Extract the [x, y] coordinate from the center of the cell holding the provided text.  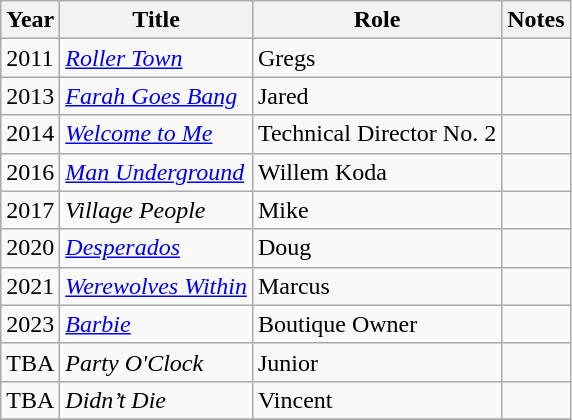
Werewolves Within [156, 286]
Barbie [156, 324]
Vincent [376, 400]
Desperados [156, 248]
Role [376, 20]
2020 [30, 248]
Welcome to Me [156, 134]
Party O'Clock [156, 362]
2016 [30, 172]
Title [156, 20]
Roller Town [156, 58]
2013 [30, 96]
Willem Koda [376, 172]
Gregs [376, 58]
2021 [30, 286]
Man Underground [156, 172]
Notes [536, 20]
Year [30, 20]
2011 [30, 58]
Junior [376, 362]
2014 [30, 134]
Mike [376, 210]
Jared [376, 96]
Farah Goes Bang [156, 96]
Doug [376, 248]
Didn’t Die [156, 400]
Boutique Owner [376, 324]
Marcus [376, 286]
Technical Director No. 2 [376, 134]
2017 [30, 210]
Village People [156, 210]
2023 [30, 324]
